From the cell containing the given text, extract its center point as [X, Y] coordinate. 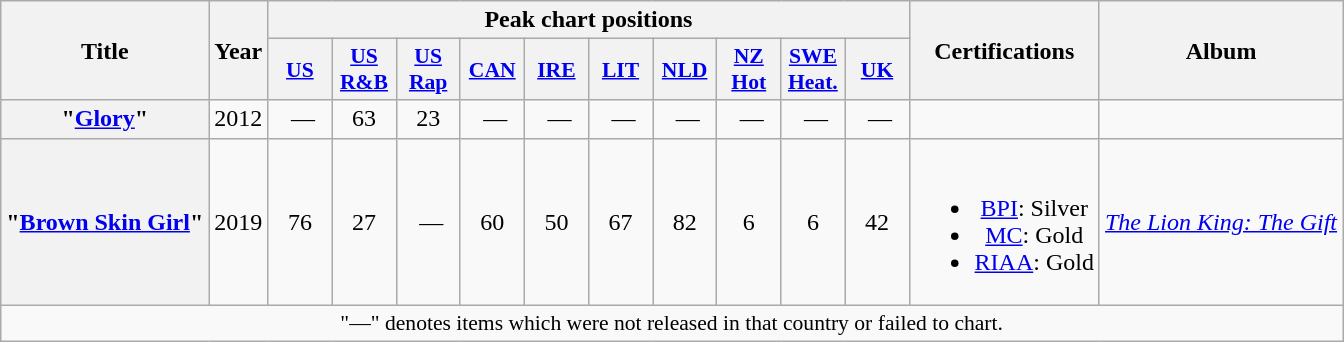
"Brown Skin Girl" [105, 222]
BPI: SilverMC: GoldRIAA: Gold [1004, 222]
50 [556, 222]
LIT [620, 70]
42 [877, 222]
76 [300, 222]
NLD [685, 70]
2019 [238, 222]
60 [492, 222]
27 [364, 222]
67 [620, 222]
USR&B [364, 70]
CAN [492, 70]
2012 [238, 119]
The Lion King: The Gift [1220, 222]
Peak chart positions [588, 20]
Year [238, 50]
Title [105, 50]
82 [685, 222]
NZHot [749, 70]
Certifications [1004, 50]
USRap [428, 70]
"—" denotes items which were not released in that country or failed to chart. [672, 323]
Album [1220, 50]
IRE [556, 70]
UK [877, 70]
63 [364, 119]
23 [428, 119]
SWEHeat. [813, 70]
US [300, 70]
"Glory" [105, 119]
